Identify which cell holds the provided text, then report its [x, y] central coordinate. 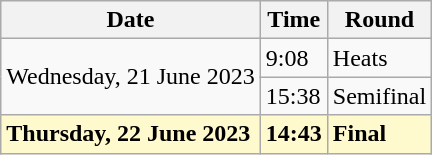
Final [379, 134]
Time [294, 20]
9:08 [294, 58]
15:38 [294, 96]
Heats [379, 58]
Date [131, 20]
Thursday, 22 June 2023 [131, 134]
Wednesday, 21 June 2023 [131, 77]
14:43 [294, 134]
Round [379, 20]
Semifinal [379, 96]
